Search for the cell housing the specified text and yield its (x, y) center coordinate. 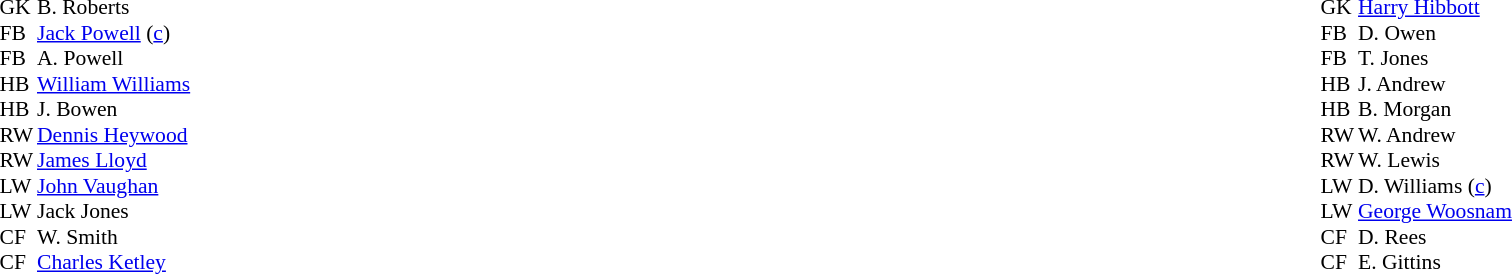
D. Rees (1435, 237)
W. Lewis (1435, 161)
Jack Jones (114, 211)
A. Powell (114, 59)
B. Morgan (1435, 109)
George Woosnam (1435, 211)
William Williams (114, 84)
J. Andrew (1435, 84)
Dennis Heywood (114, 135)
Jack Powell (c) (114, 33)
W. Smith (114, 237)
W. Andrew (1435, 135)
T. Jones (1435, 59)
D. Williams (c) (1435, 186)
James Lloyd (114, 161)
John Vaughan (114, 186)
D. Owen (1435, 33)
J. Bowen (114, 109)
